For the text-containing cell, return its midpoint in [X, Y] coordinate format. 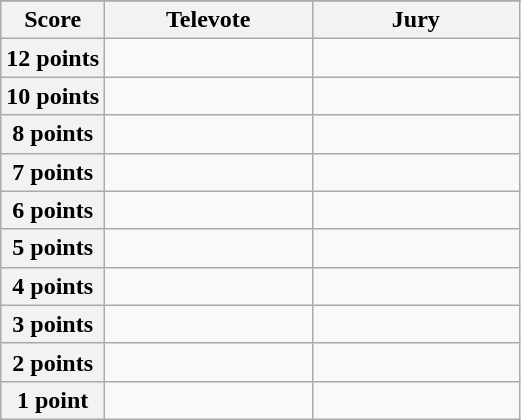
Televote [209, 20]
4 points [53, 286]
5 points [53, 248]
3 points [53, 324]
Jury [416, 20]
6 points [53, 210]
10 points [53, 96]
8 points [53, 134]
12 points [53, 58]
7 points [53, 172]
2 points [53, 362]
1 point [53, 400]
Score [53, 20]
